Determine the [X, Y] coordinate at the center of the cell enclosing the given text.  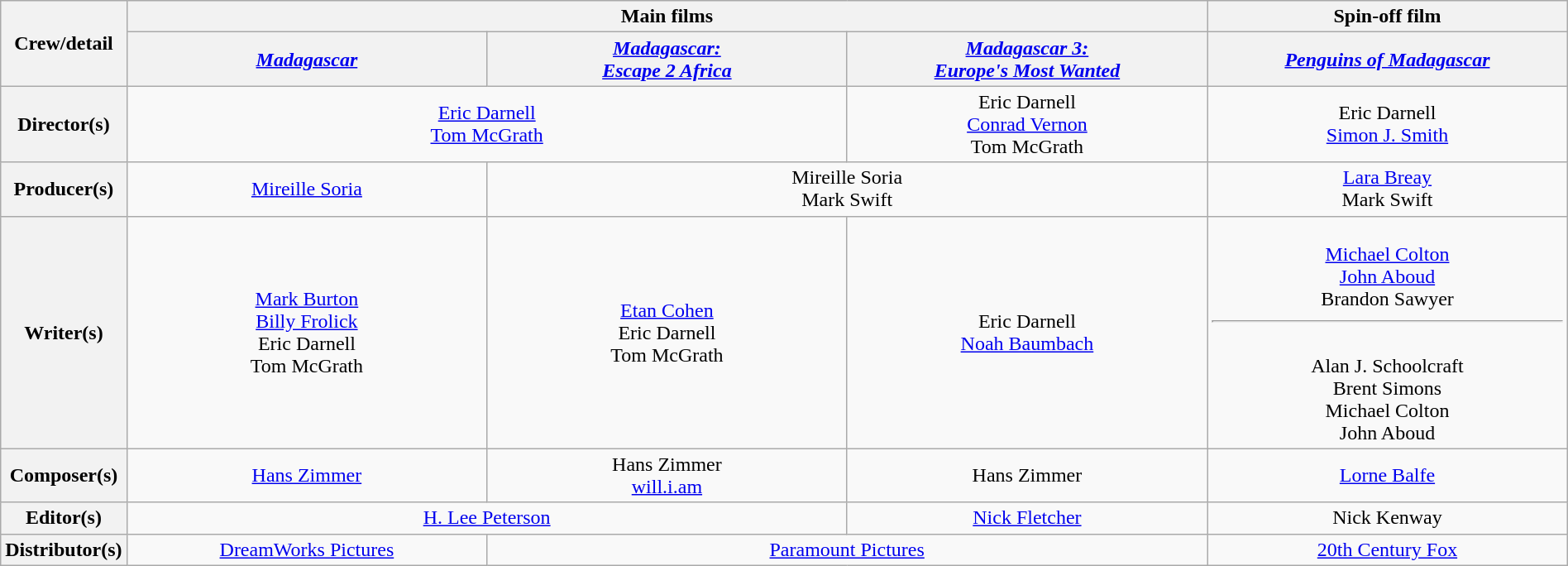
Director(s) [64, 124]
Nick Fletcher [1027, 518]
Eric DarnellConrad VernonTom McGrath [1027, 124]
Composer(s) [64, 475]
Eric DarnellSimon J. Smith [1388, 124]
Paramount Pictures [847, 549]
Producer(s) [64, 189]
Spin-off film [1388, 17]
Writer(s) [64, 333]
Hans Zimmerwill.i.am [667, 475]
Mark BurtonBilly FrolickEric DarnellTom McGrath [307, 333]
Editor(s) [64, 518]
Penguins of Madagascar [1388, 60]
Michael ColtonJohn AboudBrandon SawyerAlan J. SchoolcraftBrent SimonsMichael ColtonJohn Aboud [1388, 333]
Madagascar 3:Europe's Most Wanted [1027, 60]
Eric DarnellNoah Baumbach [1027, 333]
Mireille Soria [307, 189]
H. Lee Peterson [486, 518]
Lara BreayMark Swift [1388, 189]
Madagascar:Escape 2 Africa [667, 60]
Lorne Balfe [1388, 475]
Eric DarnellTom McGrath [486, 124]
Madagascar [307, 60]
Crew/detail [64, 43]
Distributor(s) [64, 549]
Nick Kenway [1388, 518]
DreamWorks Pictures [307, 549]
20th Century Fox [1388, 549]
Etan CohenEric DarnellTom McGrath [667, 333]
Main films [667, 17]
Mireille SoriaMark Swift [847, 189]
